Detect which cell encompasses the target text, then output its [x, y] center coordinate. 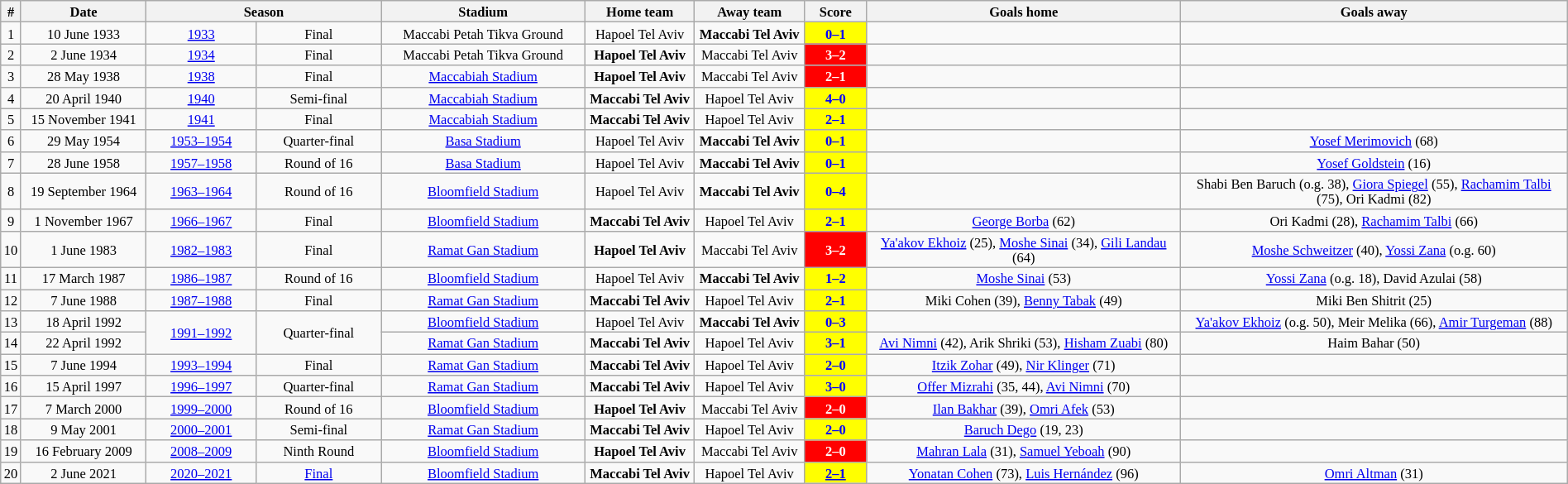
15 [12, 365]
Offer Mizrahi (35, 44), Avi Nimni (70) [1024, 386]
9 [12, 220]
2 June 1934 [84, 55]
3 [12, 76]
2000–2001 [202, 429]
Ilan Bakhar (39), Omri Afek (53) [1024, 408]
Avi Nimni (42), Arik Shriki (53), Hisham Zuabi (80) [1024, 343]
Miki Ben Shitrit (25) [1374, 300]
19 [12, 451]
1934 [202, 55]
# [12, 12]
Stadium [483, 12]
11 [12, 278]
Haim Bahar (50) [1374, 343]
Score [836, 12]
13 [12, 322]
Date [84, 12]
12 [12, 300]
28 June 1958 [84, 162]
1993–1994 [202, 365]
6 [12, 141]
2020–2021 [202, 472]
19 September 1964 [84, 191]
1938 [202, 76]
1941 [202, 119]
20 [12, 472]
18 April 1992 [84, 322]
15 April 1997 [84, 386]
Ya'akov Ekhoiz (25), Moshe Sinai (34), Gili Landau (64) [1024, 249]
28 May 1938 [84, 76]
1 June 1983 [84, 249]
8 [12, 191]
0–3 [836, 322]
Omri Altman (31) [1374, 472]
Yonatan Cohen (73), Luis Hernández (96) [1024, 472]
Yosef Goldstein (16) [1374, 162]
1957–1958 [202, 162]
17 March 1987 [84, 278]
1999–2000 [202, 408]
Home team [640, 12]
2 June 2021 [84, 472]
Miki Cohen (39), Benny Tabak (49) [1024, 300]
Goals away [1374, 12]
1963–1964 [202, 191]
3–0 [836, 386]
Moshe Schweitzer (40), Yossi Zana (o.g. 60) [1374, 249]
20 April 1940 [84, 98]
Yosef Merimovich (68) [1374, 141]
George Borba (62) [1024, 220]
10 June 1933 [84, 33]
0–4 [836, 191]
1996–1997 [202, 386]
7 March 2000 [84, 408]
16 February 2009 [84, 451]
7 [12, 162]
Yossi Zana (o.g. 18), David Azulai (58) [1374, 278]
9 May 2001 [84, 429]
7 June 1988 [84, 300]
1986–1987 [202, 278]
Ya'akov Ekhoiz (o.g. 50), Meir Melika (66), Amir Turgeman (88) [1374, 322]
2 [12, 55]
1982–1983 [202, 249]
1933 [202, 33]
1991–1992 [202, 333]
4–0 [836, 98]
1940 [202, 98]
1953–1954 [202, 141]
16 [12, 386]
Goals home [1024, 12]
Moshe Sinai (53) [1024, 278]
1–2 [836, 278]
1 November 1967 [84, 220]
5 [12, 119]
10 [12, 249]
Shabi Ben Baruch (o.g. 38), Giora Spiegel (55), Rachamim Talbi (75), Ori Kadmi (82) [1374, 191]
14 [12, 343]
7 June 1994 [84, 365]
4 [12, 98]
17 [12, 408]
Ori Kadmi (28), Rachamim Talbi (66) [1374, 220]
15 November 1941 [84, 119]
1987–1988 [202, 300]
Baruch Dego (19, 23) [1024, 429]
Ninth Round [319, 451]
22 April 1992 [84, 343]
Season [264, 12]
18 [12, 429]
3–1 [836, 343]
Itzik Zohar (49), Nir Klinger (71) [1024, 365]
2008–2009 [202, 451]
29 May 1954 [84, 141]
Mahran Lala (31), Samuel Yeboah (90) [1024, 451]
Away team [749, 12]
1 [12, 33]
1966–1967 [202, 220]
